Capture the cell that displays the provided text and extract its [x, y] central coordinate. 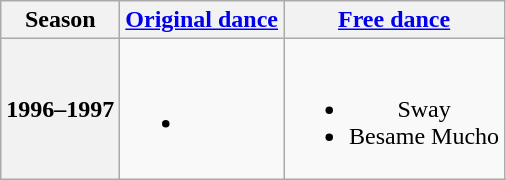
1996–1997 [60, 109]
Free dance [394, 20]
SwayBesame Mucho [394, 109]
Original dance [202, 20]
Season [60, 20]
